Extract the (x, y) coordinate from the center of the cell holding the provided text.  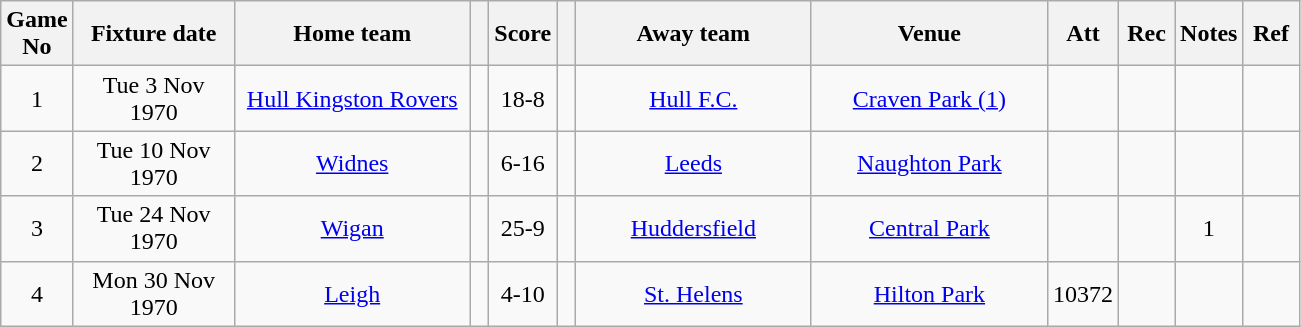
Ref (1271, 34)
Game No (37, 34)
Craven Park (1) (929, 98)
Venue (929, 34)
18-8 (523, 98)
Huddersfield (693, 228)
10372 (1082, 294)
St. Helens (693, 294)
25-9 (523, 228)
Away team (693, 34)
2 (37, 164)
Rec (1147, 34)
Home team (352, 34)
Hull F.C. (693, 98)
6-16 (523, 164)
Score (523, 34)
Notes (1209, 34)
Tue 10 Nov 1970 (154, 164)
Att (1082, 34)
Leeds (693, 164)
Widnes (352, 164)
Hull Kingston Rovers (352, 98)
Tue 24 Nov 1970 (154, 228)
Naughton Park (929, 164)
Leigh (352, 294)
4 (37, 294)
4-10 (523, 294)
Fixture date (154, 34)
3 (37, 228)
Hilton Park (929, 294)
Central Park (929, 228)
Mon 30 Nov 1970 (154, 294)
Tue 3 Nov 1970 (154, 98)
Wigan (352, 228)
